Return [X, Y] of the center of cell containing provided text 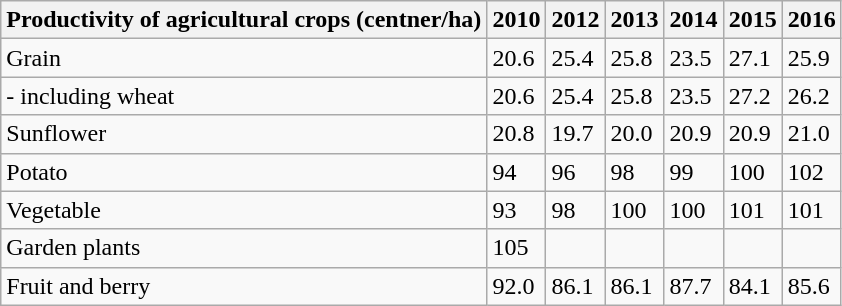
Potato [244, 172]
Productivity of agricultural crops (centner/ha) [244, 20]
Garden plants [244, 248]
92.0 [516, 286]
2016 [812, 20]
102 [812, 172]
105 [516, 248]
84.1 [752, 286]
19.7 [576, 134]
87.7 [694, 286]
2013 [634, 20]
27.1 [752, 58]
20.8 [516, 134]
Sunflower [244, 134]
96 [576, 172]
85.6 [812, 286]
21.0 [812, 134]
2012 [576, 20]
26.2 [812, 96]
Grain [244, 58]
99 [694, 172]
93 [516, 210]
25.9 [812, 58]
Fruit and berry [244, 286]
20.0 [634, 134]
2015 [752, 20]
2014 [694, 20]
2010 [516, 20]
94 [516, 172]
Vegetable [244, 210]
- including wheat [244, 96]
27.2 [752, 96]
